For the text-containing cell, return its midpoint in [X, Y] coordinate format. 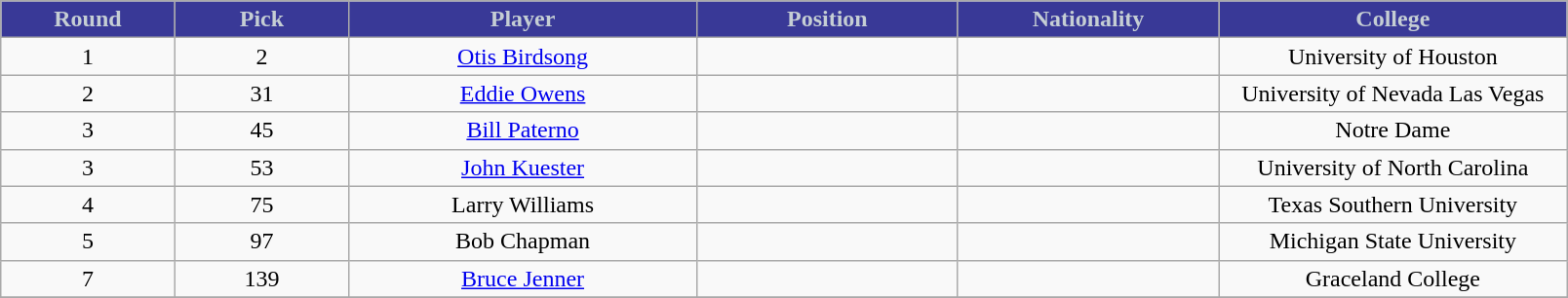
139 [261, 279]
College [1392, 19]
7 [88, 279]
University of Nevada Las Vegas [1392, 93]
Graceland College [1392, 279]
Nationality [1088, 19]
45 [261, 130]
Eddie Owens [523, 93]
Bruce Jenner [523, 279]
Bill Paterno [523, 130]
Round [88, 19]
Texas Southern University [1392, 205]
John Kuester [523, 168]
University of North Carolina [1392, 168]
31 [261, 93]
4 [88, 205]
Larry Williams [523, 205]
1 [88, 56]
Bob Chapman [523, 242]
Michigan State University [1392, 242]
75 [261, 205]
University of Houston [1392, 56]
97 [261, 242]
Position [828, 19]
53 [261, 168]
Player [523, 19]
Otis Birdsong [523, 56]
Pick [261, 19]
5 [88, 242]
Notre Dame [1392, 130]
